Find where the given text appears and provide that cell's center as [x, y] coordinate. 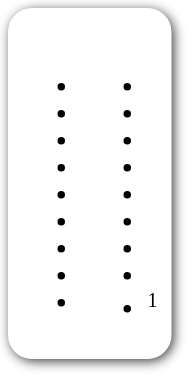
1 [122, 184]
